Return the (X, Y) coordinate for the center point of the cell that contains the specified text.  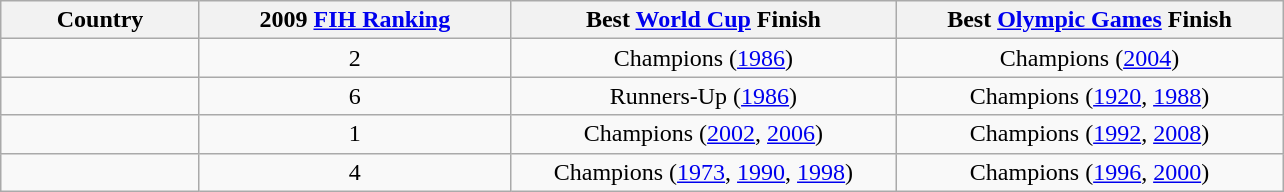
Champions (1992, 2008) (1089, 134)
Champions (2004) (1089, 58)
Best Olympic Games Finish (1089, 20)
Champions (1986) (703, 58)
Runners-Up (1986) (703, 96)
6 (354, 96)
4 (354, 172)
2 (354, 58)
Champions (2002, 2006) (703, 134)
Best World Cup Finish (703, 20)
Champions (1973, 1990, 1998) (703, 172)
Country (100, 20)
Champions (1920, 1988) (1089, 96)
Champions (1996, 2000) (1089, 172)
2009 FIH Ranking (354, 20)
1 (354, 134)
